Locate the cell with the specified text and output its (x, y) center coordinate. 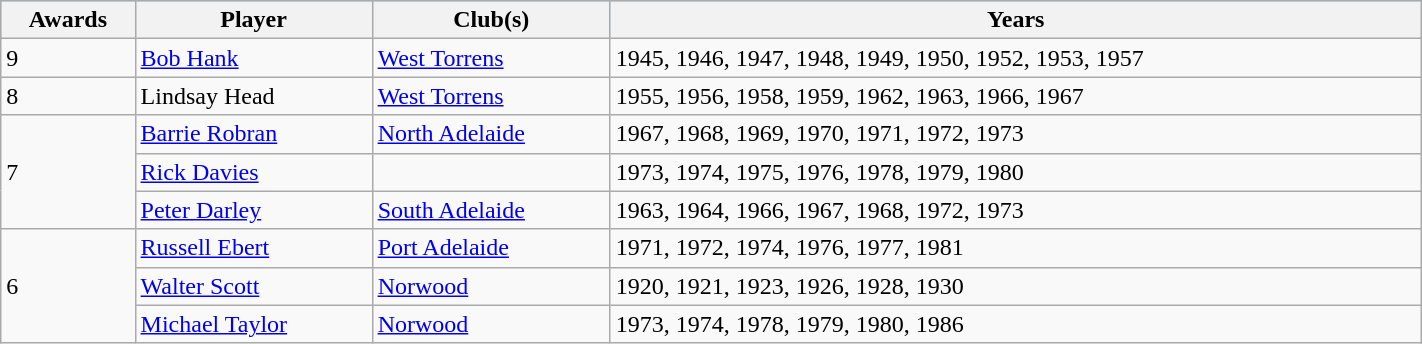
1973, 1974, 1978, 1979, 1980, 1986 (1016, 324)
North Adelaide (491, 134)
8 (68, 96)
South Adelaide (491, 210)
Walter Scott (254, 286)
1945, 1946, 1947, 1948, 1949, 1950, 1952, 1953, 1957 (1016, 58)
Rick Davies (254, 172)
1967, 1968, 1969, 1970, 1971, 1972, 1973 (1016, 134)
Russell Ebert (254, 248)
Port Adelaide (491, 248)
1920, 1921, 1923, 1926, 1928, 1930 (1016, 286)
1971, 1972, 1974, 1976, 1977, 1981 (1016, 248)
1955, 1956, 1958, 1959, 1962, 1963, 1966, 1967 (1016, 96)
Club(s) (491, 20)
1973, 1974, 1975, 1976, 1978, 1979, 1980 (1016, 172)
Bob Hank (254, 58)
9 (68, 58)
7 (68, 172)
Player (254, 20)
Peter Darley (254, 210)
Lindsay Head (254, 96)
6 (68, 286)
Barrie Robran (254, 134)
Awards (68, 20)
1963, 1964, 1966, 1967, 1968, 1972, 1973 (1016, 210)
Michael Taylor (254, 324)
Years (1016, 20)
